Search for the cell housing the specified text and yield its (x, y) center coordinate. 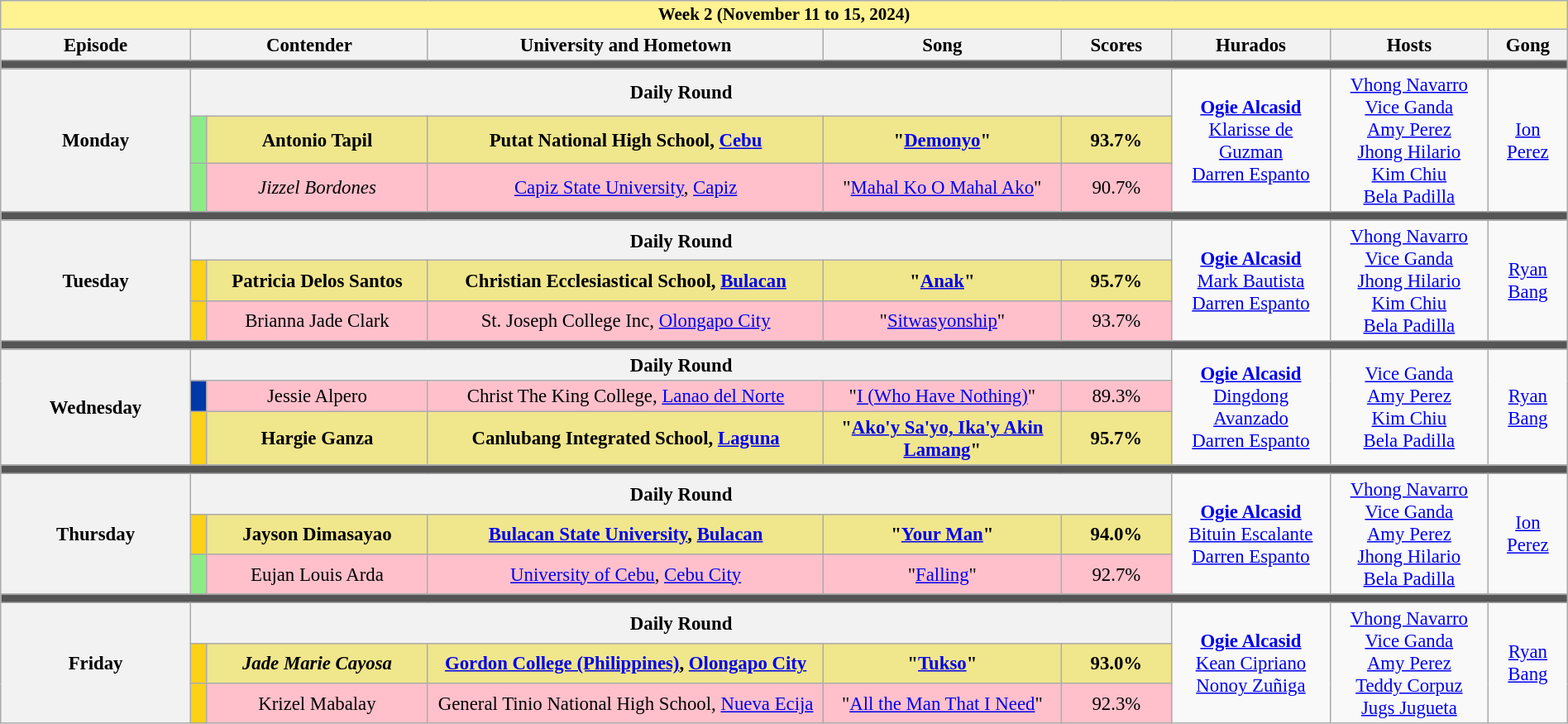
Week 2 (November 11 to 15, 2024) (784, 15)
"Sitwasyonship" (943, 321)
89.3% (1116, 396)
General Tinio National High School, Nueva Ecija (625, 703)
Friday (96, 664)
Vhong NavarroVice GandaAmy PerezTeddy CorpuzJugs Jugueta (1409, 664)
92.3% (1116, 703)
"Your Man" (943, 535)
University and Hometown (625, 45)
Vhong NavarroVice GandaJhong HilarioKim ChiuBela Padilla (1409, 280)
Wednesday (96, 407)
Brianna Jade Clark (317, 321)
Vhong NavarroVice GandaAmy PerezJhong HilarioBela Padilla (1409, 535)
Vice GandaAmy PerezKim ChiuBela Padilla (1409, 407)
Song (943, 45)
Capiz State University, Capiz (625, 188)
"I (Who Have Nothing)" (943, 396)
90.7% (1116, 188)
Thursday (96, 535)
"Ako'y Sa'yo, Ika'y Akin Lamang" (943, 439)
Jayson Dimasayao (317, 535)
"Mahal Ko O Mahal Ako" (943, 188)
Contender (309, 45)
"Demonyo" (943, 141)
Vhong NavarroVice GandaAmy PerezJhong HilarioKim ChiuBela Padilla (1409, 141)
Ogie AlcasidKean CiprianoNonoy Zuñiga (1250, 664)
Jade Marie Cayosa (317, 664)
Antonio Tapil (317, 141)
Putat National High School, Cebu (625, 141)
Gordon College (Philippines), Olongapo City (625, 664)
Gong (1528, 45)
Scores (1116, 45)
93.0% (1116, 664)
"All the Man That I Need" (943, 703)
Ogie AlcasidBituin EscalanteDarren Espanto (1250, 535)
St. Joseph College Inc, Olongapo City (625, 321)
Eujan Louis Arda (317, 574)
Patricia Delos Santos (317, 281)
Christian Ecclesiastical School, Bulacan (625, 281)
Ogie AlcasidDingdong AvanzadoDarren Espanto (1250, 407)
University of Cebu, Cebu City (625, 574)
"Anak" (943, 281)
Ogie AlcasidKlarisse de GuzmanDarren Espanto (1250, 141)
Jessie Alpero (317, 396)
Hosts (1409, 45)
Christ The King College, Lanao del Norte (625, 396)
Tuesday (96, 280)
Hurados (1250, 45)
"Tukso" (943, 664)
92.7% (1116, 574)
Jizzel Bordones (317, 188)
Canlubang Integrated School, Laguna (625, 439)
Ogie AlcasidMark BautistaDarren Espanto (1250, 280)
Bulacan State University, Bulacan (625, 535)
Krizel Mabalay (317, 703)
"Falling" (943, 574)
Hargie Ganza (317, 439)
94.0% (1116, 535)
Monday (96, 141)
Episode (96, 45)
